From the cell containing the given text, extract its center point as (x, y) coordinate. 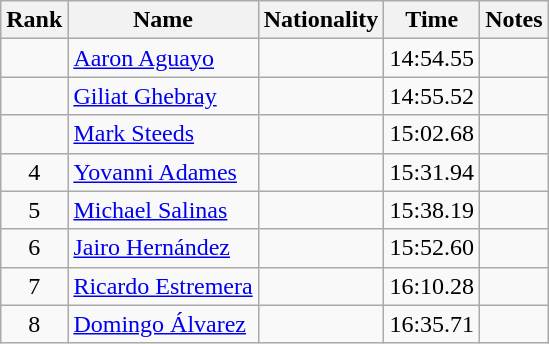
15:38.19 (432, 210)
14:55.52 (432, 96)
Notes (514, 20)
Michael Salinas (163, 210)
15:02.68 (432, 134)
Yovanni Adames (163, 172)
Nationality (321, 20)
Giliat Ghebray (163, 96)
15:31.94 (432, 172)
Mark Steeds (163, 134)
Domingo Álvarez (163, 324)
15:52.60 (432, 248)
Aaron Aguayo (163, 58)
7 (34, 286)
Time (432, 20)
4 (34, 172)
8 (34, 324)
16:35.71 (432, 324)
16:10.28 (432, 286)
5 (34, 210)
14:54.55 (432, 58)
Rank (34, 20)
6 (34, 248)
Jairo Hernández (163, 248)
Ricardo Estremera (163, 286)
Name (163, 20)
